Detect which cell encompasses the target text, then output its [X, Y] center coordinate. 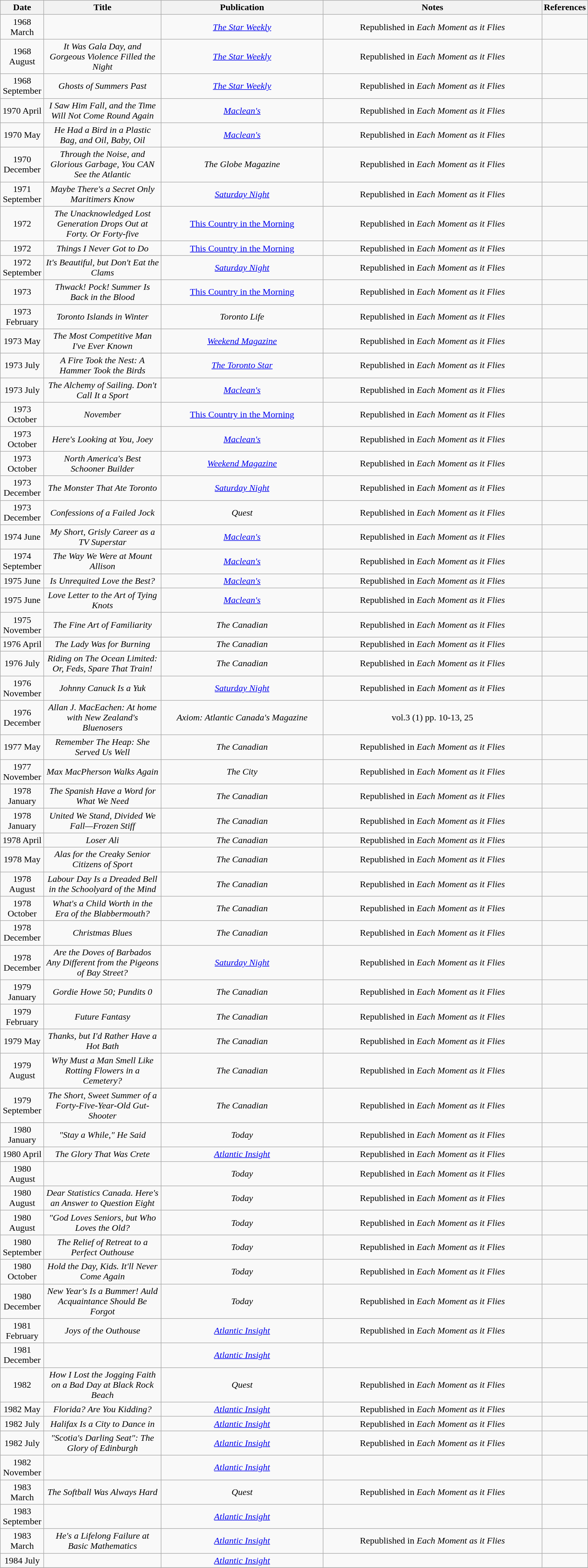
It Was Gala Day, and Gorgeous Violence Filled the Night [102, 56]
Notes [433, 8]
1968 September [22, 86]
1970 May [22, 135]
The Glory That Was Crete [102, 1154]
How I Lost the Jogging Faith on a Bad Day at Black Rock Beach [102, 1385]
Is Unrequited Love the Best? [102, 581]
Dear Statistics Canada. Here's an Answer to Question Eight [102, 1198]
Axiom: Atlantic Canada's Magazine [242, 718]
The Short, Sweet Summer of a Forty-Five-Year-Old Gut-Shooter [102, 1105]
1980 October [22, 1271]
1977 May [22, 747]
The Toronto Star [242, 366]
Publication [242, 8]
1979 August [22, 1070]
1979 February [22, 1016]
1982 May [22, 1409]
Alas for the Creaky Senior Citizens of Sport [102, 860]
Riding on The Ocean Limited: Or, Feds, Spare That Train! [102, 663]
Things I Never Got to Do [102, 248]
1978 October [22, 909]
The City [242, 772]
Johnny Canuck Is a Yuk [102, 688]
1976 July [22, 663]
The Alchemy of Sailing. Don't Call It a Sport [102, 390]
1979 May [22, 1041]
Maybe There's a Secret Only Maritimers Know [102, 194]
1984 July [22, 1560]
Are the Doves of Barbados Any Different from the Pigeons of Bay Street? [102, 962]
Date [22, 8]
1970 December [22, 164]
1982 November [22, 1467]
"Scotia's Darling Seat": The Glory of Edinburgh [102, 1443]
1978 August [22, 884]
United We Stand, Divided We Fall—Frozen Stiff [102, 821]
1976 April [22, 644]
1976 December [22, 718]
The Relief of Retreat to a Perfect Outhouse [102, 1247]
The Fine Art of Familiarity [102, 625]
1982 [22, 1385]
1977 November [22, 772]
1980 December [22, 1301]
1981 February [22, 1331]
Loser Ali [102, 840]
Florida? Are You Kidding? [102, 1409]
Hold the Day, Kids. It'll Never Come Again [102, 1271]
"God Loves Seniors, but Who Loves the Old? [102, 1222]
What's a Child Worth in the Era of the Blabbermouth? [102, 909]
He Had a Bird in a Plastic Bag, and Oil, Baby, Oil [102, 135]
Love Letter to the Art of Tying Knots [102, 600]
1980 September [22, 1247]
1971 September [22, 194]
Halifax Is a City to Dance in [102, 1423]
1974 June [22, 537]
November [102, 415]
Here's Looking at You, Joey [102, 439]
The Lady Was for Burning [102, 644]
Through the Noise, and Glorious Garbage, You CAN See the Atlantic [102, 164]
The Way We Were at Mount Allison [102, 562]
vol.3 (1) pp. 10-13, 25 [433, 718]
Joys of the Outhouse [102, 1331]
It's Beautiful, but Don't Eat the Clams [102, 267]
The Most Competitive Man I've Ever Known [102, 341]
Allan J. MacEachen: At home with New Zealand's Bluenosers [102, 718]
1974 September [22, 562]
Confessions of a Failed Jock [102, 513]
1979 January [22, 992]
Why Must a Man Smell Like Rotting Flowers in a Cemetery? [102, 1070]
Thanks, but I'd Rather Have a Hot Bath [102, 1041]
1975 November [22, 625]
Toronto Life [242, 316]
I Saw Him Fall, and the Time Will Not Come Round Again [102, 111]
1978 April [22, 840]
The Softball Was Always Hard [102, 1492]
New Year's Is a Bummer! Auld Acquaintance Should Be Forgot [102, 1301]
Remember The Heap: She Served Us Well [102, 747]
Title [102, 8]
The Spanish Have a Word for What We Need [102, 796]
1968 August [22, 56]
Toronto Islands in Winter [102, 316]
Labour Day Is a Dreaded Bell in the Schoolyard of the Mind [102, 884]
A Fire Took the Nest: A Hammer Took the Birds [102, 366]
Max MacPherson Walks Again [102, 772]
The Unacknowledged Lost Generation Drops Out at Forty. Or Forty-five [102, 224]
1976 November [22, 688]
1978 May [22, 860]
1980 January [22, 1135]
1979 September [22, 1105]
Christmas Blues [102, 933]
1970 April [22, 111]
References [565, 8]
1981 December [22, 1355]
1972 September [22, 267]
Future Fantasy [102, 1016]
1968 March [22, 27]
The Monster That Ate Toronto [102, 488]
My Short, Grisly Career as a TV Superstar [102, 537]
1980 April [22, 1154]
He's a Lifelong Failure at Basic Mathematics [102, 1541]
The Globe Magazine [242, 164]
Ghosts of Summers Past [102, 86]
1973 [22, 292]
"Stay a While," He Said [102, 1135]
1973 May [22, 341]
1973 February [22, 316]
Thwack! Pock! Summer Is Back in the Blood [102, 292]
North America's Best Schooner Builder [102, 464]
1983 September [22, 1517]
Gordie Howe 50; Pundits 0 [102, 992]
